Search for the cell housing the specified text and yield its [X, Y] center coordinate. 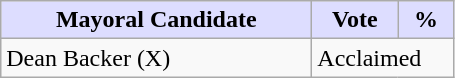
Acclaimed [383, 58]
% [426, 20]
Dean Backer (X) [156, 58]
Mayoral Candidate [156, 20]
Vote [355, 20]
